Search for the cell housing the specified text and yield its (X, Y) center coordinate. 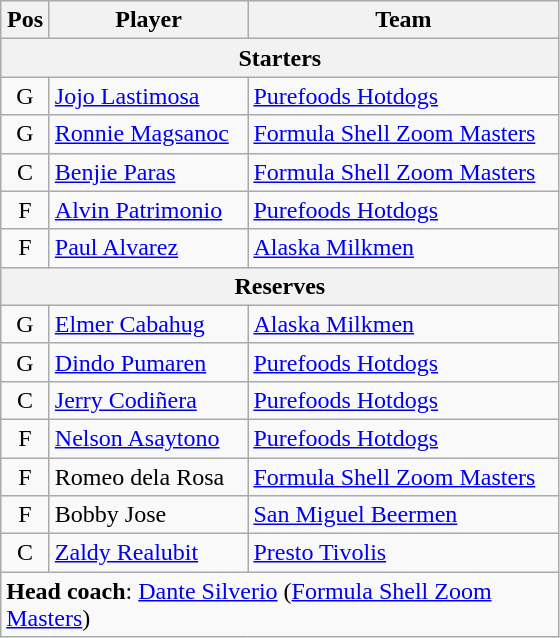
Ronnie Magsanoc (148, 134)
Jojo Lastimosa (148, 96)
Head coach: Dante Silverio (Formula Shell Zoom Masters) (280, 604)
Presto Tivolis (404, 553)
Paul Alvarez (148, 248)
Elmer Cabahug (148, 324)
Benjie Paras (148, 172)
Bobby Jose (148, 515)
Player (148, 20)
Jerry Codiñera (148, 400)
San Miguel Beermen (404, 515)
Dindo Pumaren (148, 362)
Nelson Asaytono (148, 438)
Pos (26, 20)
Starters (280, 58)
Zaldy Realubit (148, 553)
Team (404, 20)
Reserves (280, 286)
Alvin Patrimonio (148, 210)
Romeo dela Rosa (148, 477)
